Locate the cell with the specified text and output its [x, y] center coordinate. 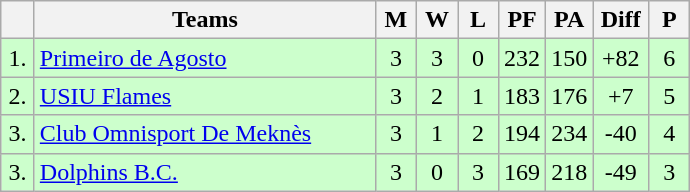
PF [522, 20]
150 [570, 58]
Teams [204, 20]
234 [570, 134]
W [436, 20]
L [478, 20]
Primeiro de Agosto [204, 58]
194 [522, 134]
218 [570, 172]
-40 [621, 134]
5 [670, 96]
Dolphins B.C. [204, 172]
232 [522, 58]
169 [522, 172]
USIU Flames [204, 96]
+7 [621, 96]
-49 [621, 172]
183 [522, 96]
M [396, 20]
Diff [621, 20]
2. [18, 96]
P [670, 20]
+82 [621, 58]
4 [670, 134]
Club Omnisport De Meknès [204, 134]
PA [570, 20]
176 [570, 96]
1. [18, 58]
6 [670, 58]
